Provide the (x, y) coordinate of the cell's center where the given text is located.  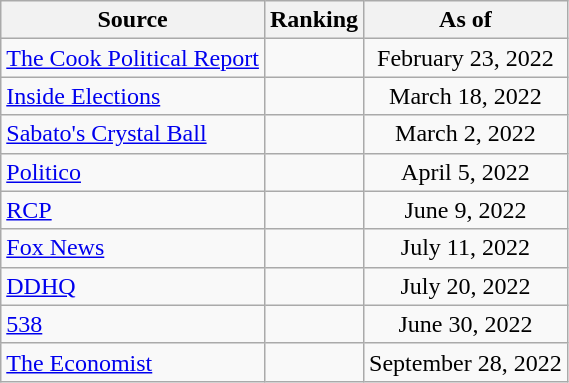
February 23, 2022 (466, 58)
Inside Elections (133, 96)
March 2, 2022 (466, 134)
As of (466, 20)
July 11, 2022 (466, 248)
RCP (133, 210)
Politico (133, 172)
DDHQ (133, 286)
March 18, 2022 (466, 96)
September 28, 2022 (466, 362)
Fox News (133, 248)
The Economist (133, 362)
June 30, 2022 (466, 324)
Sabato's Crystal Ball (133, 134)
June 9, 2022 (466, 210)
April 5, 2022 (466, 172)
Source (133, 20)
The Cook Political Report (133, 58)
Ranking (314, 20)
538 (133, 324)
July 20, 2022 (466, 286)
